From the cell containing the given text, extract its center point as (X, Y) coordinate. 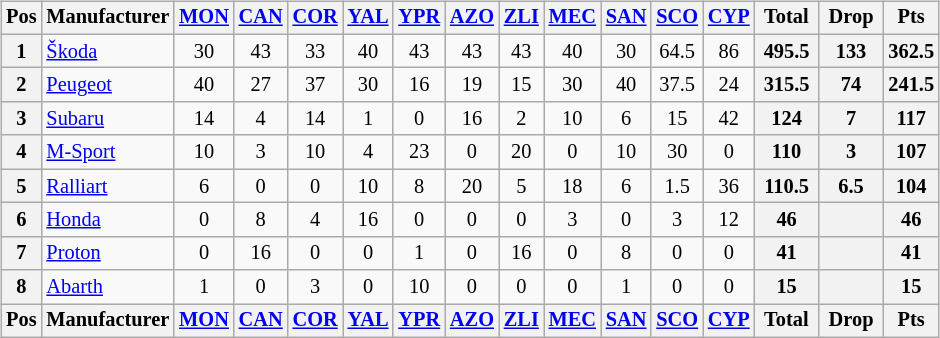
133 (852, 51)
Subaru (108, 119)
Škoda (108, 51)
Ralliart (108, 186)
6.5 (852, 186)
24 (729, 85)
Honda (108, 220)
19 (472, 85)
M-Sport (108, 152)
117 (911, 119)
12 (729, 220)
37.5 (677, 85)
362.5 (911, 51)
27 (261, 85)
74 (852, 85)
104 (911, 186)
110.5 (787, 186)
Abarth (108, 287)
Peugeot (108, 85)
495.5 (787, 51)
124 (787, 119)
107 (911, 152)
37 (316, 85)
86 (729, 51)
33 (316, 51)
64.5 (677, 51)
1.5 (677, 186)
42 (729, 119)
241.5 (911, 85)
110 (787, 152)
Proton (108, 253)
23 (419, 152)
18 (572, 186)
36 (729, 186)
315.5 (787, 85)
